Pinpoint the cell where the given text exists, returning its [x, y] midpoint coordinate. 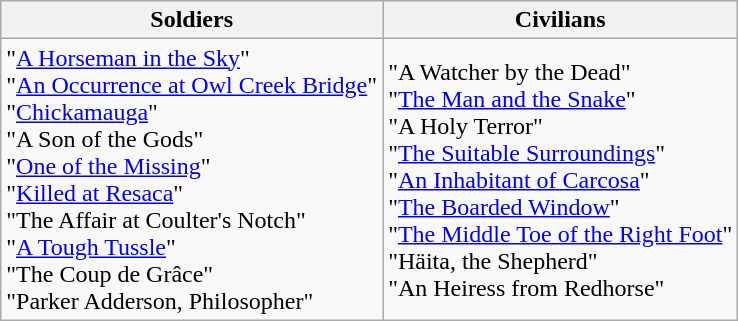
Civilians [560, 20]
Soldiers [192, 20]
